Locate the cell with the specified text and output its (x, y) center coordinate. 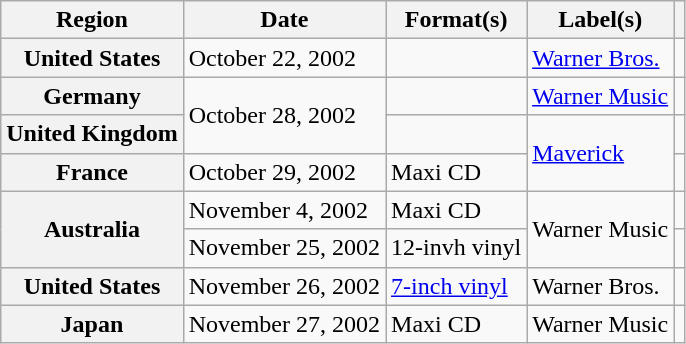
France (92, 172)
United Kingdom (92, 134)
Label(s) (600, 20)
November 26, 2002 (284, 286)
Australia (92, 229)
Date (284, 20)
November 25, 2002 (284, 248)
October 29, 2002 (284, 172)
Format(s) (456, 20)
Germany (92, 96)
November 4, 2002 (284, 210)
12-invh vinyl (456, 248)
October 22, 2002 (284, 58)
November 27, 2002 (284, 324)
Japan (92, 324)
Maverick (600, 153)
7-inch vinyl (456, 286)
October 28, 2002 (284, 115)
Region (92, 20)
